Find where the given text appears and provide that cell's center as [X, Y] coordinate. 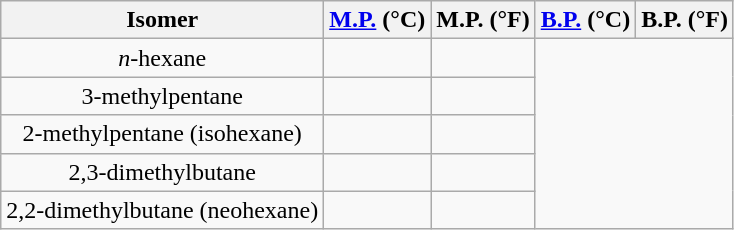
M.P. (°C) [378, 20]
2-methylpentane (isohexane) [162, 134]
3-methylpentane [162, 96]
n-hexane [162, 58]
B.P. (°F) [685, 20]
B.P. (°C) [585, 20]
M.P. (°F) [483, 20]
2,3-dimethylbutane [162, 172]
Isomer [162, 20]
2,2-dimethylbutane (neohexane) [162, 210]
